Identify which cell holds the provided text, then report its [x, y] central coordinate. 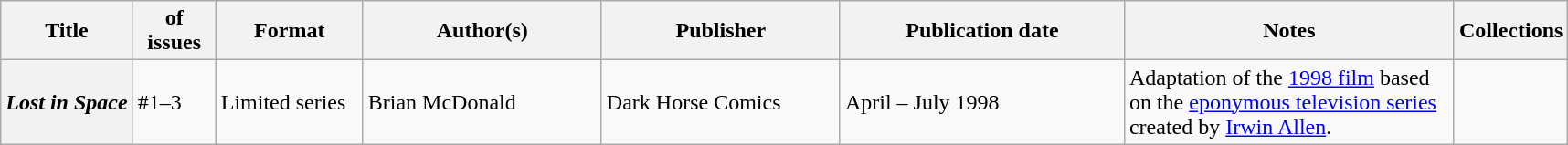
April – July 1998 [981, 102]
Dark Horse Comics [720, 102]
Publication date [981, 31]
Publisher [720, 31]
Brian McDonald [482, 102]
Lost in Space [67, 102]
of issues [174, 31]
Author(s) [482, 31]
Notes [1288, 31]
Format [289, 31]
Title [67, 31]
#1–3 [174, 102]
Limited series [289, 102]
Adaptation of the 1998 film based on the eponymous television series created by Irwin Allen. [1288, 102]
Collections [1510, 31]
